Scan for the cell matching the given text and deliver its (x, y) coordinate at center. 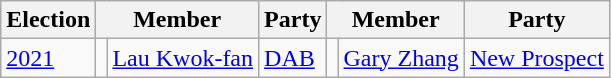
New Prospect (536, 58)
DAB (293, 58)
Election (48, 20)
Lau Kwok-fan (183, 58)
Gary Zhang (401, 58)
2021 (48, 58)
